Scan for the cell matching the given text and deliver its (x, y) coordinate at center. 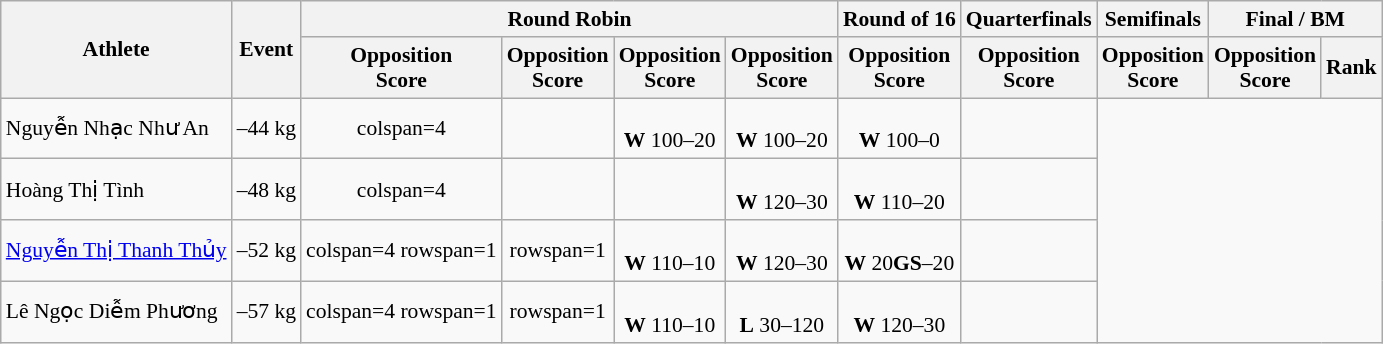
Athlete (116, 50)
Round Robin (570, 19)
–48 kg (266, 190)
Rank (1352, 68)
W 110–20 (900, 190)
Semifinals (1153, 19)
Nguyễn Nhạc Như An (116, 128)
W 20GS–20 (900, 250)
–52 kg (266, 250)
–57 kg (266, 312)
Lê Ngọc Diễm Phương (116, 312)
Final / BM (1296, 19)
Nguyễn Thị Thanh Thủy (116, 250)
Hoàng Thị Tình (116, 190)
Event (266, 50)
W 100–0 (900, 128)
–44 kg (266, 128)
Quarterfinals (1029, 19)
L 30–120 (782, 312)
Round of 16 (900, 19)
